Extract the (X, Y) coordinate from the center of the cell holding the provided text.  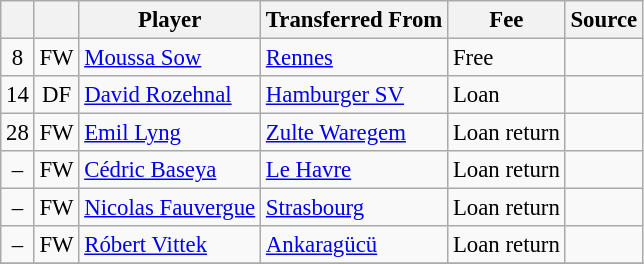
Player (170, 20)
Emil Lyng (170, 133)
14 (18, 95)
8 (18, 58)
Zulte Waregem (354, 133)
Rennes (354, 58)
Moussa Sow (170, 58)
Ankaragücü (354, 245)
Transferred From (354, 20)
Strasbourg (354, 208)
Hamburger SV (354, 95)
Nicolas Fauvergue (170, 208)
Source (604, 20)
Cédric Baseya (170, 170)
David Rozehnal (170, 95)
Róbert Vittek (170, 245)
Loan (506, 95)
Free (506, 58)
DF (56, 95)
Fee (506, 20)
Le Havre (354, 170)
28 (18, 133)
